Locate the cell with the specified text and output its (X, Y) center coordinate. 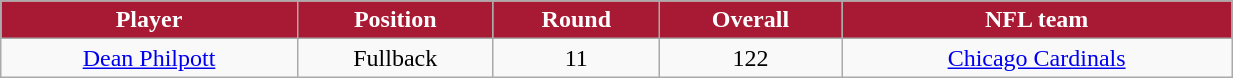
Chicago Cardinals (1037, 58)
Dean Philpott (149, 58)
Overall (750, 20)
11 (576, 58)
Fullback (395, 58)
Player (149, 20)
NFL team (1037, 20)
122 (750, 58)
Position (395, 20)
Round (576, 20)
